Identify which cell holds the provided text, then report its [X, Y] central coordinate. 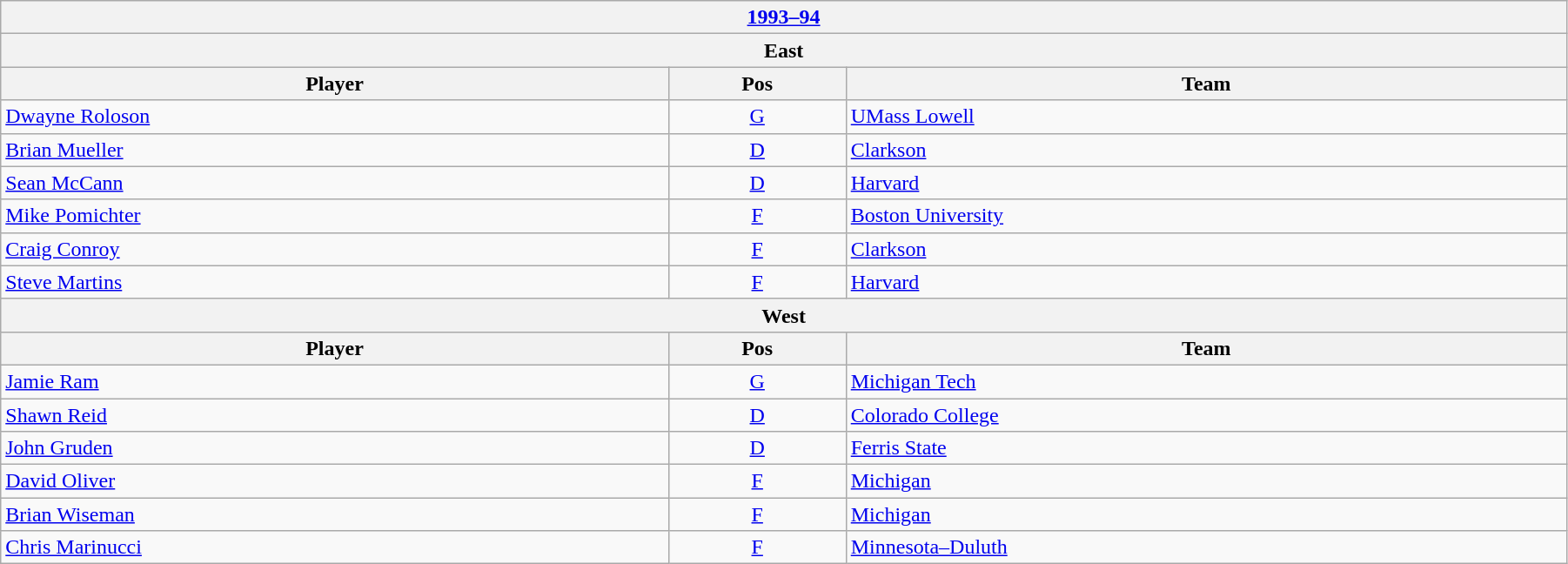
Colorado College [1206, 415]
Dwayne Roloson [334, 117]
Steve Martins [334, 282]
Boston University [1206, 216]
Shawn Reid [334, 415]
Chris Marinucci [334, 547]
Brian Mueller [334, 150]
Michigan Tech [1206, 381]
John Gruden [334, 448]
Brian Wiseman [334, 514]
David Oliver [334, 481]
Sean McCann [334, 183]
1993–94 [784, 17]
Minnesota–Duluth [1206, 547]
East [784, 50]
Ferris State [1206, 448]
Mike Pomichter [334, 216]
UMass Lowell [1206, 117]
Craig Conroy [334, 249]
West [784, 315]
Jamie Ram [334, 381]
